Search for the cell housing the specified text and yield its [X, Y] center coordinate. 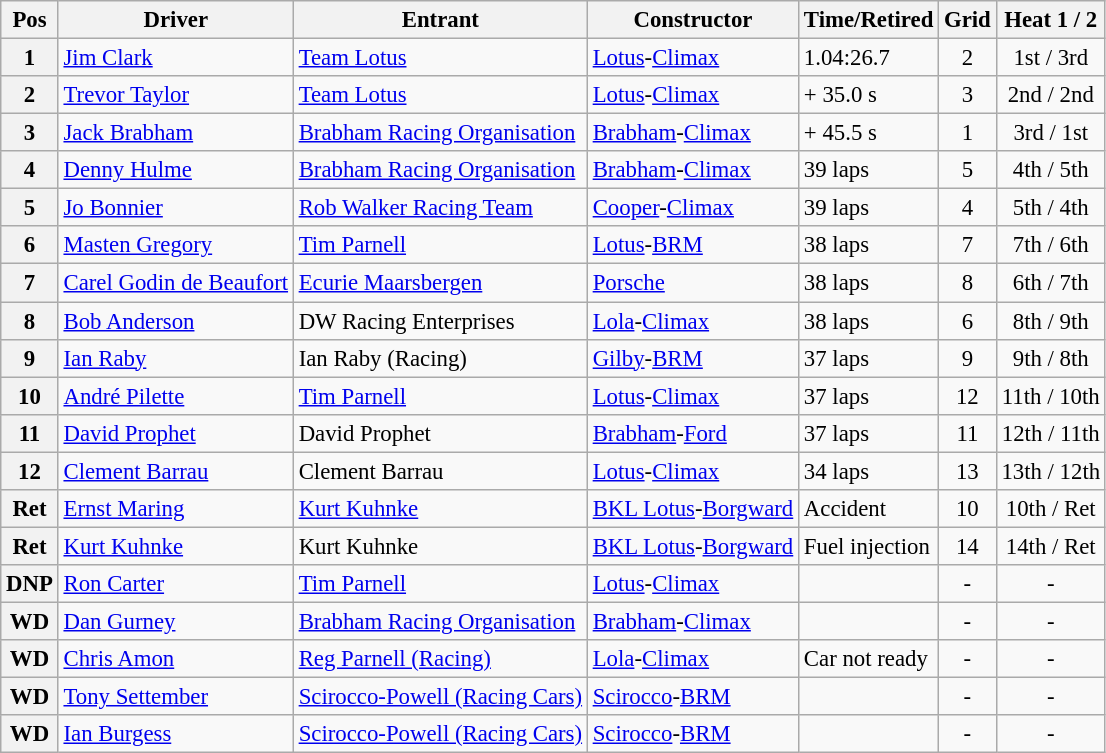
2nd / 2nd [1050, 95]
Ian Burgess [176, 734]
Masten Gregory [176, 245]
Carel Godin de Beaufort [176, 283]
Time/Retired [869, 20]
Pos [30, 20]
10th / Ret [1050, 509]
Brabham-Ford [692, 433]
Dan Gurney [176, 621]
Entrant [440, 20]
Accident [869, 509]
11th / 10th [1050, 396]
André Pilette [176, 396]
1.04:26.7 [869, 58]
Gilby-BRM [692, 358]
Jack Brabham [176, 133]
Ecurie Maarsbergen [440, 283]
34 laps [869, 471]
Heat 1 / 2 [1050, 20]
7th / 6th [1050, 245]
Ernst Maring [176, 509]
13th / 12th [1050, 471]
+ 45.5 s [869, 133]
6th / 7th [1050, 283]
5th / 4th [1050, 208]
13 [968, 471]
Fuel injection [869, 546]
9th / 8th [1050, 358]
Grid [968, 20]
DW Racing Enterprises [440, 321]
Bob Anderson [176, 321]
4th / 5th [1050, 170]
Ian Raby (Racing) [440, 358]
Porsche [692, 283]
Lotus-BRM [692, 245]
1st / 3rd [1050, 58]
Chris Amon [176, 659]
Car not ready [869, 659]
Ron Carter [176, 584]
Cooper-Climax [692, 208]
+ 35.0 s [869, 95]
DNP [30, 584]
Reg Parnell (Racing) [440, 659]
Denny Hulme [176, 170]
3rd / 1st [1050, 133]
Constructor [692, 20]
8th / 9th [1050, 321]
Ian Raby [176, 358]
14th / Ret [1050, 546]
12th / 11th [1050, 433]
Jim Clark [176, 58]
Tony Settember [176, 697]
Jo Bonnier [176, 208]
Driver [176, 20]
14 [968, 546]
Rob Walker Racing Team [440, 208]
Trevor Taylor [176, 95]
